Identify which cell holds the provided text, then report its (X, Y) central coordinate. 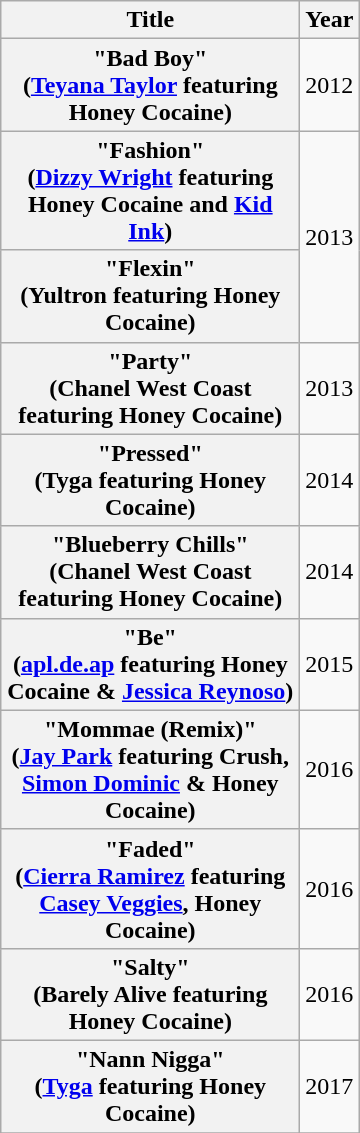
"Mommae (Remix)"(Jay Park featuring Crush, Simon Dominic & Honey Cocaine) (150, 770)
"Blueberry Chills"(Chanel West Coast featuring Honey Cocaine) (150, 572)
"Bad Boy"(Teyana Taylor featuring Honey Cocaine) (150, 85)
2012 (330, 85)
"Faded" (Cierra Ramirez featuring Casey Veggies, Honey Cocaine) (150, 888)
"Pressed"(Tyga featuring Honey Cocaine) (150, 480)
2015 (330, 664)
Year (330, 20)
2017 (330, 1086)
"Party"(Chanel West Coast featuring Honey Cocaine) (150, 388)
"Be"(apl.de.ap featuring Honey Cocaine & Jessica Reynoso) (150, 664)
"Fashion"(Dizzy Wright featuring Honey Cocaine and Kid Ink) (150, 190)
"Nann Nigga"(Tyga featuring Honey Cocaine) (150, 1086)
Title (150, 20)
"Flexin"(Yultron featuring Honey Cocaine) (150, 296)
"Salty"(Barely Alive featuring Honey Cocaine) (150, 994)
